Extract the [X, Y] coordinate from the center of the cell holding the provided text.  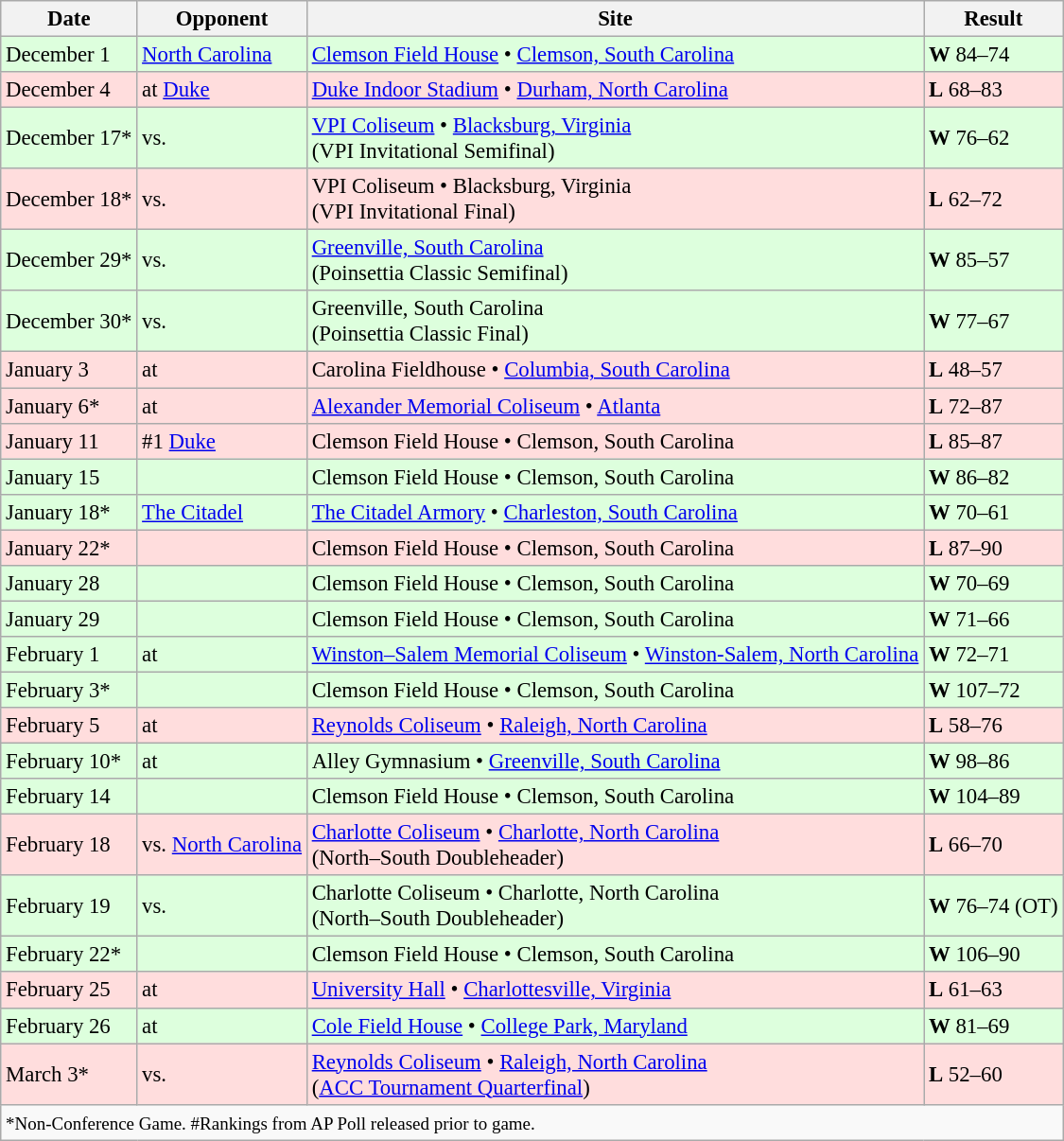
#1 Duke [222, 441]
January 6* [69, 406]
Alexander Memorial Coliseum • Atlanta [615, 406]
December 18* [69, 199]
February 26 [69, 1026]
February 19 [69, 906]
W 98–86 [993, 762]
Duke Indoor Stadium • Durham, North Carolina [615, 90]
L 52–60 [993, 1075]
Greenville, South Carolina(Poinsettia Classic Semifinal) [615, 261]
February 22* [69, 955]
vs. North Carolina [222, 846]
Winston–Salem Memorial Coliseum • Winston-Salem, North Carolina [615, 655]
at Duke [222, 90]
February 18 [69, 846]
L 61–63 [993, 991]
W 107–72 [993, 690]
Site [615, 19]
February 3* [69, 690]
W 86–82 [993, 477]
December 30* [69, 322]
Greenville, South Carolina(Poinsettia Classic Final) [615, 322]
W 85–57 [993, 261]
W 72–71 [993, 655]
January 18* [69, 512]
L 68–83 [993, 90]
February 1 [69, 655]
January 28 [69, 584]
L 87–90 [993, 548]
W 104–89 [993, 797]
W 77–67 [993, 322]
W 76–74 (OT) [993, 906]
February 14 [69, 797]
January 22* [69, 548]
Result [993, 19]
Reynolds Coliseum • Raleigh, North Carolina(ACC Tournament Quarterfinal) [615, 1075]
January 15 [69, 477]
February 25 [69, 991]
Date [69, 19]
W 71–66 [993, 619]
VPI Coliseum • Blacksburg, Virginia(VPI Invitational Semifinal) [615, 138]
December 4 [69, 90]
L 85–87 [993, 441]
L 48–57 [993, 370]
W 84–74 [993, 55]
The Citadel Armory • Charleston, South Carolina [615, 512]
North Carolina [222, 55]
University Hall • Charlottesville, Virginia [615, 991]
W 76–62 [993, 138]
W 70–69 [993, 584]
February 10* [69, 762]
January 11 [69, 441]
L 62–72 [993, 199]
Reynolds Coliseum • Raleigh, North Carolina [615, 726]
December 1 [69, 55]
Opponent [222, 19]
Cole Field House • College Park, Maryland [615, 1026]
VPI Coliseum • Blacksburg, Virginia(VPI Invitational Final) [615, 199]
Carolina Fieldhouse • Columbia, South Carolina [615, 370]
W 106–90 [993, 955]
W 70–61 [993, 512]
December 17* [69, 138]
L 66–70 [993, 846]
L 58–76 [993, 726]
L 72–87 [993, 406]
February 5 [69, 726]
January 3 [69, 370]
March 3* [69, 1075]
Alley Gymnasium • Greenville, South Carolina [615, 762]
The Citadel [222, 512]
*Non-Conference Game. #Rankings from AP Poll released prior to game. [532, 1122]
December 29* [69, 261]
W 81–69 [993, 1026]
January 29 [69, 619]
